Detect which cell encompasses the target text, then output its (x, y) center coordinate. 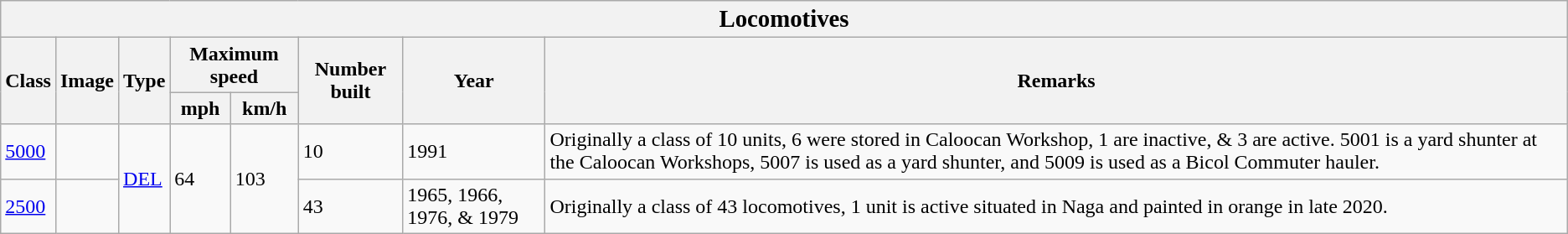
Number built (350, 81)
Remarks (1056, 81)
Type (144, 81)
10 (350, 151)
103 (265, 179)
Originally a class of 43 locomotives, 1 unit is active situated in Naga and painted in orange in late 2020. (1056, 206)
km/h (265, 108)
Maximum speed (235, 65)
2500 (28, 206)
64 (200, 179)
Year (474, 81)
43 (350, 206)
Image (87, 81)
mph (200, 108)
5000 (28, 151)
Class (28, 81)
DEL (144, 179)
Locomotives (784, 19)
1991 (474, 151)
1965, 1966, 1976, & 1979 (474, 206)
